For the text-containing cell, return its midpoint in (X, Y) coordinate format. 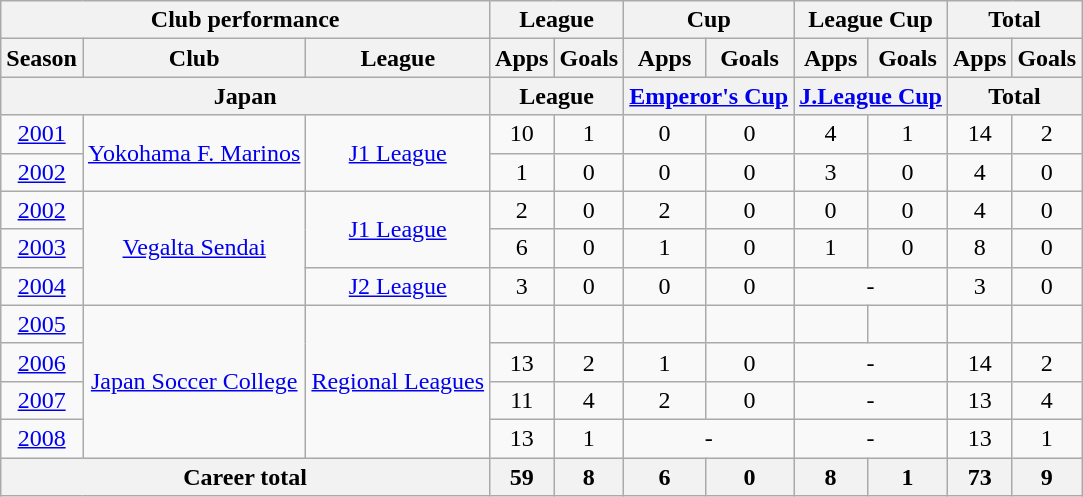
73 (979, 477)
59 (522, 477)
2001 (42, 134)
9 (1047, 477)
10 (522, 134)
Japan Soccer College (194, 381)
2005 (42, 324)
Club (194, 58)
J2 League (398, 286)
Career total (246, 477)
J.League Cup (871, 96)
Vegalta Sendai (194, 248)
Japan (246, 96)
League Cup (871, 20)
Regional Leagues (398, 381)
2004 (42, 286)
Club performance (246, 20)
Season (42, 58)
Cup (709, 20)
2008 (42, 438)
Yokohama F. Marinos (194, 153)
11 (522, 400)
2006 (42, 362)
2003 (42, 248)
Emperor's Cup (709, 96)
2007 (42, 400)
